Identify which cell holds the provided text, then report its (X, Y) central coordinate. 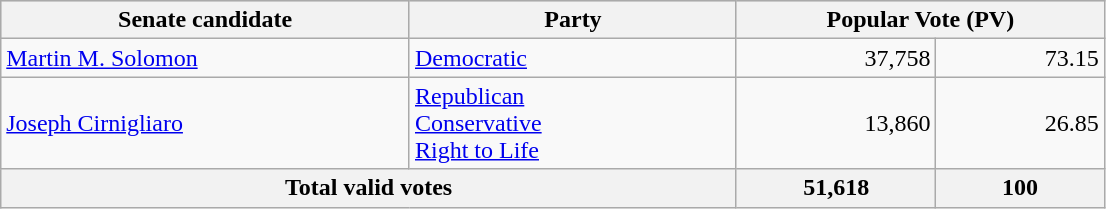
73.15 (1020, 58)
26.85 (1020, 123)
RepublicanConservativeRight to Life (572, 123)
Senate candidate (206, 20)
Party (572, 20)
Popular Vote (PV) (920, 20)
37,758 (836, 58)
100 (1020, 188)
51,618 (836, 188)
Democratic (572, 58)
Martin M. Solomon (206, 58)
13,860 (836, 123)
Total valid votes (369, 188)
Joseph Cirnigliaro (206, 123)
